For the text-containing cell, return its midpoint in [x, y] coordinate format. 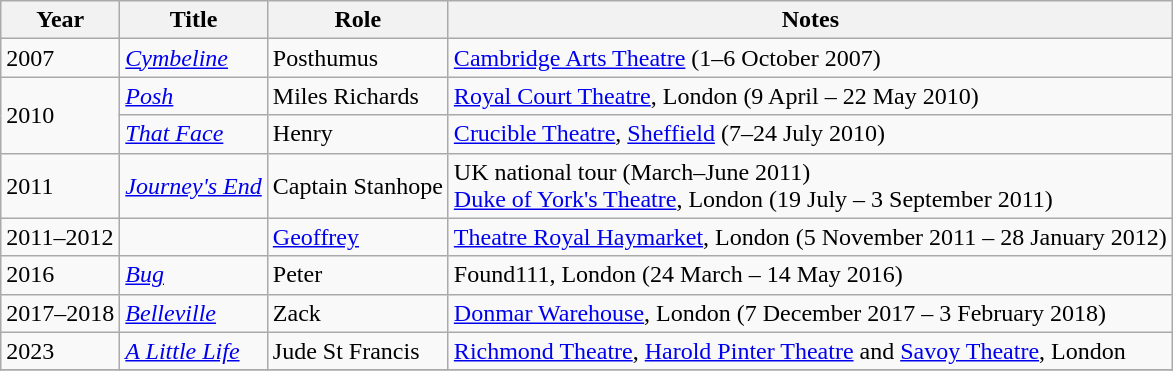
2007 [60, 58]
2010 [60, 115]
Journey's End [194, 186]
Notes [810, 20]
2011 [60, 186]
Geoffrey [358, 237]
2023 [60, 351]
Miles Richards [358, 96]
Zack [358, 313]
Posthumus [358, 58]
Cymbeline [194, 58]
Found111, London (24 March – 14 May 2016) [810, 275]
Title [194, 20]
A Little Life [194, 351]
Henry [358, 134]
Peter [358, 275]
Royal Court Theatre, London (9 April – 22 May 2010) [810, 96]
That Face [194, 134]
Year [60, 20]
Jude St Francis [358, 351]
Captain Stanhope [358, 186]
Donmar Warehouse, London (7 December 2017 – 3 February 2018) [810, 313]
Belleville [194, 313]
2017–2018 [60, 313]
2011–2012 [60, 237]
Bug [194, 275]
2016 [60, 275]
UK national tour (March–June 2011)Duke of York's Theatre, London (19 July – 3 September 2011) [810, 186]
Richmond Theatre, Harold Pinter Theatre and Savoy Theatre, London [810, 351]
Role [358, 20]
Cambridge Arts Theatre (1–6 October 2007) [810, 58]
Theatre Royal Haymarket, London (5 November 2011 – 28 January 2012) [810, 237]
Posh [194, 96]
Crucible Theatre, Sheffield (7–24 July 2010) [810, 134]
